Capture the cell that displays the provided text and extract its [X, Y] central coordinate. 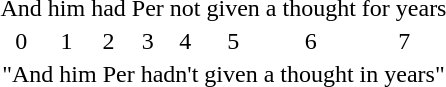
1 [66, 41]
5 [233, 41]
3 [148, 41]
4 [185, 41]
2 [109, 41]
6 [310, 41]
